For the text-containing cell, return its midpoint in (X, Y) coordinate format. 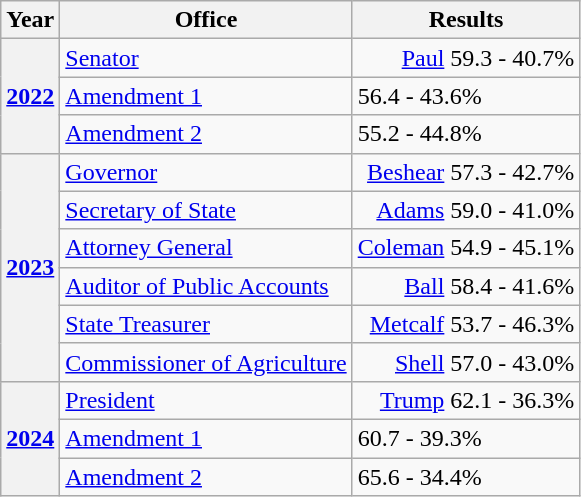
Coleman 54.9 - 45.1% (466, 248)
State Treasurer (206, 324)
Auditor of Public Accounts (206, 286)
Ball 58.4 - 41.6% (466, 286)
Office (206, 20)
55.2 - 44.8% (466, 134)
56.4 - 43.6% (466, 96)
Results (466, 20)
Metcalf 53.7 - 46.3% (466, 324)
Governor (206, 172)
2023 (30, 267)
President (206, 400)
Trump 62.1 - 36.3% (466, 400)
2024 (30, 438)
Adams 59.0 - 41.0% (466, 210)
2022 (30, 96)
65.6 - 34.4% (466, 477)
Commissioner of Agriculture (206, 362)
Beshear 57.3 - 42.7% (466, 172)
Senator (206, 58)
Shell 57.0 - 43.0% (466, 362)
Attorney General (206, 248)
Secretary of State (206, 210)
Year (30, 20)
Paul 59.3 - 40.7% (466, 58)
60.7 - 39.3% (466, 438)
